Return (X, Y) of the center of cell containing provided text 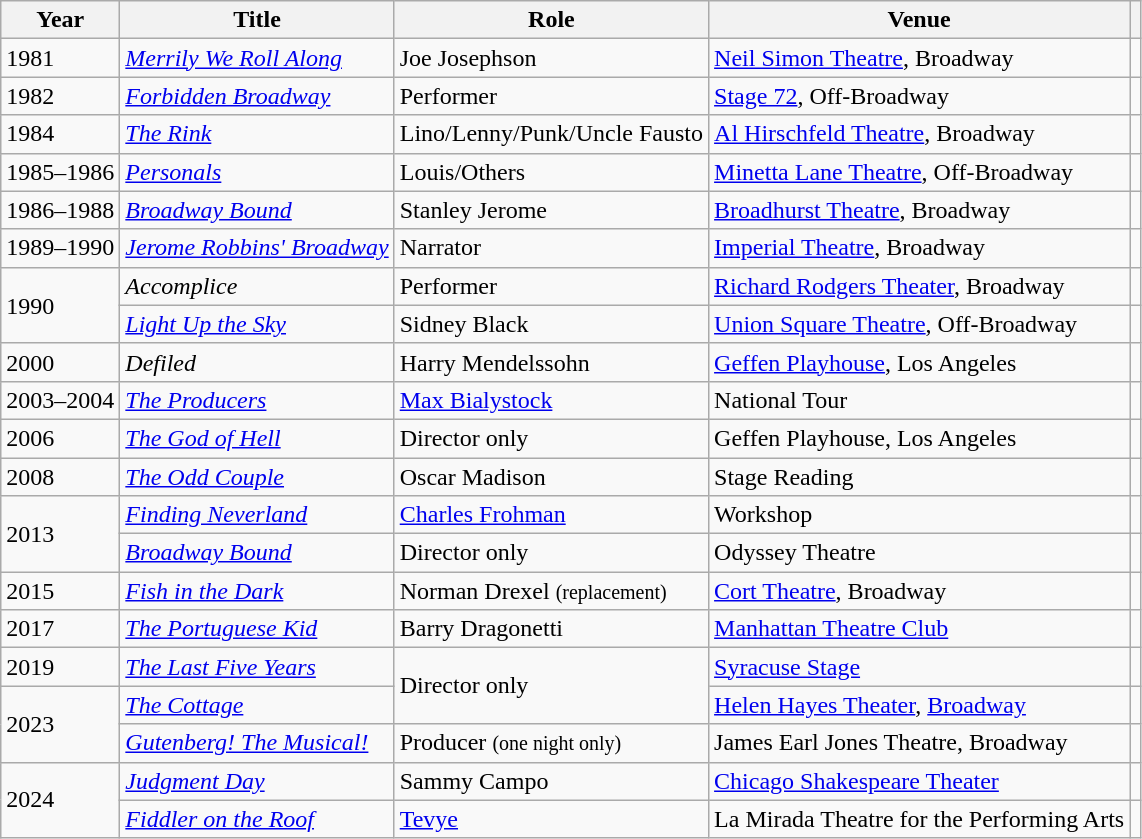
2015 (60, 591)
Imperial Theatre, Broadway (920, 248)
Norman Drexel (replacement) (551, 591)
1981 (60, 58)
1985–1986 (60, 172)
Tevye (551, 819)
James Earl Jones Theatre, Broadway (920, 743)
Charles Frohman (551, 515)
The Rink (257, 134)
Broadhurst Theatre, Broadway (920, 210)
Neil Simon Theatre, Broadway (920, 58)
The Portuguese Kid (257, 629)
Joe Josephson (551, 58)
Narrator (551, 248)
Max Bialystock (551, 400)
Venue (920, 20)
Syracuse Stage (920, 667)
Helen Hayes Theater, Broadway (920, 705)
Personals (257, 172)
Lino/Lenny/Punk/Uncle Fausto (551, 134)
Defiled (257, 362)
Harry Mendelssohn (551, 362)
Workshop (920, 515)
Minetta Lane Theatre, Off-Broadway (920, 172)
Odyssey Theatre (920, 553)
Title (257, 20)
Jerome Robbins' Broadway (257, 248)
The Odd Couple (257, 477)
Accomplice (257, 286)
Chicago Shakespeare Theater (920, 781)
Cort Theatre, Broadway (920, 591)
1990 (60, 305)
Al Hirschfeld Theatre, Broadway (920, 134)
Richard Rodgers Theater, Broadway (920, 286)
Stage Reading (920, 477)
2000 (60, 362)
Barry Dragonetti (551, 629)
1989–1990 (60, 248)
The Cottage (257, 705)
Merrily We Roll Along (257, 58)
The Producers (257, 400)
Finding Neverland (257, 515)
Judgment Day (257, 781)
1984 (60, 134)
Gutenberg! The Musical! (257, 743)
Union Square Theatre, Off-Broadway (920, 324)
2013 (60, 534)
Sammy Campo (551, 781)
Sidney Black (551, 324)
Stage 72, Off-Broadway (920, 96)
2003–2004 (60, 400)
Year (60, 20)
2024 (60, 800)
2008 (60, 477)
2017 (60, 629)
1986–1988 (60, 210)
La Mirada Theatre for the Performing Arts (920, 819)
Light Up the Sky (257, 324)
Fish in the Dark (257, 591)
1982 (60, 96)
Fiddler on the Roof (257, 819)
Manhattan Theatre Club (920, 629)
2019 (60, 667)
2023 (60, 724)
Producer (one night only) (551, 743)
Role (551, 20)
Forbidden Broadway (257, 96)
The God of Hell (257, 438)
Louis/Others (551, 172)
The Last Five Years (257, 667)
2006 (60, 438)
National Tour (920, 400)
Stanley Jerome (551, 210)
Oscar Madison (551, 477)
